Find where the given text appears and provide that cell's center as (x, y) coordinate. 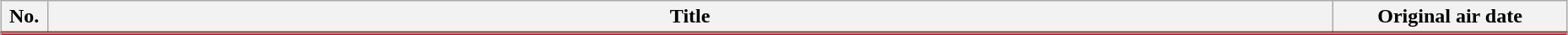
No. (24, 17)
Original air date (1450, 17)
Title (689, 17)
